Detect which cell encompasses the target text, then output its (X, Y) center coordinate. 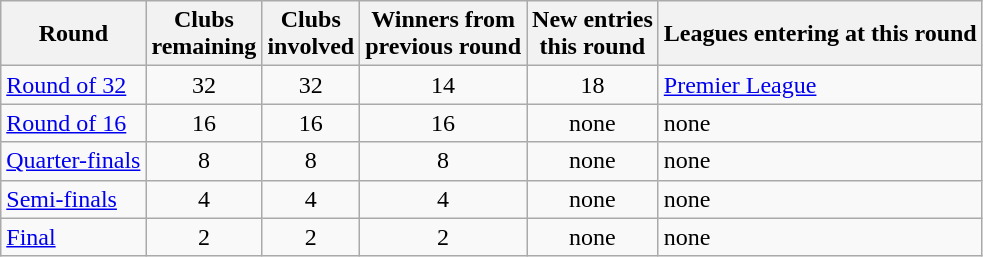
Leagues entering at this round (820, 34)
Premier League (820, 85)
Quarter-finals (74, 161)
18 (593, 85)
Round of 32 (74, 85)
Clubsremaining (204, 34)
Clubsinvolved (311, 34)
Round (74, 34)
Final (74, 237)
Round of 16 (74, 123)
New entriesthis round (593, 34)
14 (444, 85)
Winners fromprevious round (444, 34)
Semi-finals (74, 199)
